Capture the cell that displays the provided text and extract its (X, Y) central coordinate. 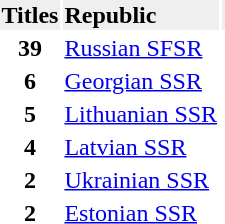
Russian SFSR (141, 48)
4 (30, 147)
Latvian SSR (141, 147)
Republic (141, 15)
5 (30, 114)
Ukrainian SSR (141, 180)
Lithuanian SSR (141, 114)
Titles (30, 15)
2 (30, 180)
Georgian SSR (141, 81)
6 (30, 81)
39 (30, 48)
